For the text-containing cell, return its midpoint in [x, y] coordinate format. 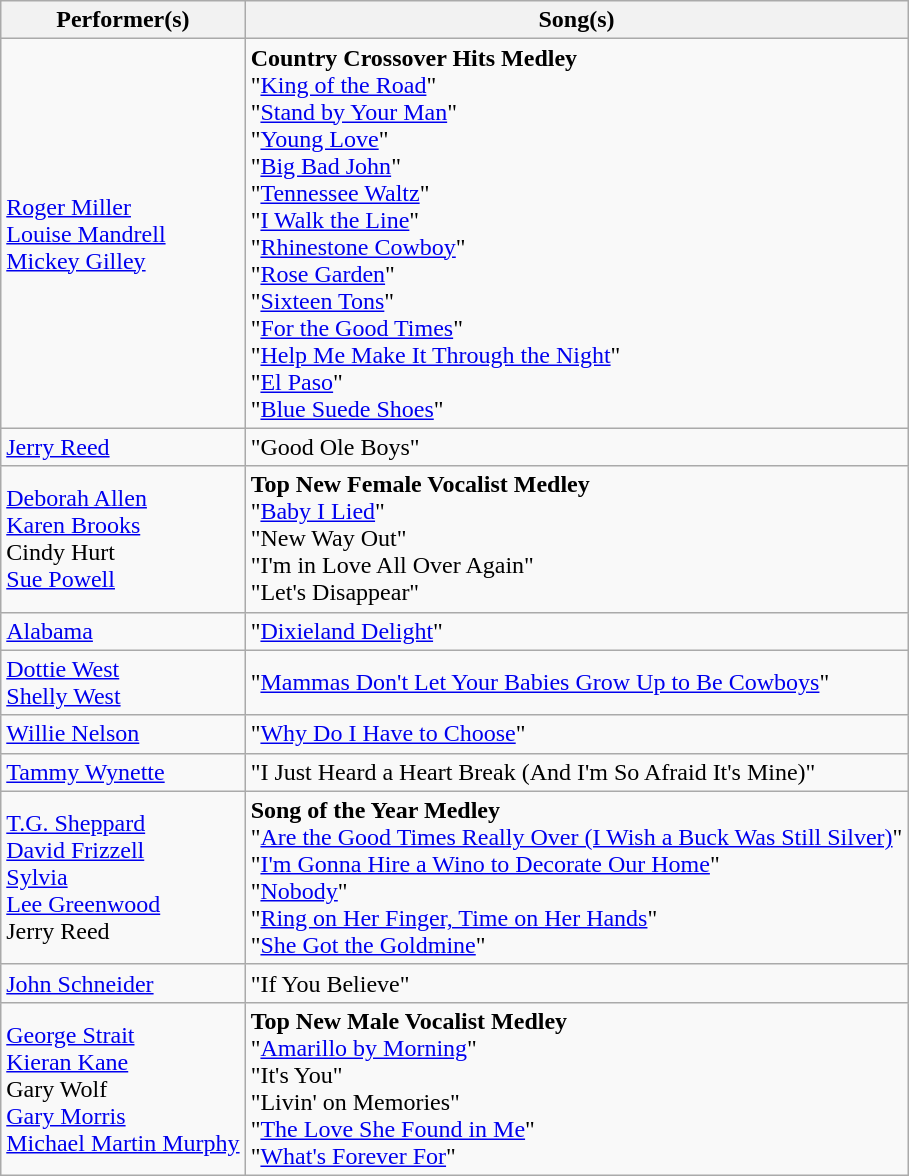
Willie Nelson [123, 734]
George StraitKieran KaneGary WolfGary MorrisMichael Martin Murphy [123, 1088]
Dottie WestShelly West [123, 682]
Performer(s) [123, 20]
Jerry Reed [123, 447]
"I Just Heard a Heart Break (And I'm So Afraid It's Mine)" [576, 772]
"Dixieland Delight" [576, 631]
Alabama [123, 631]
John Schneider [123, 983]
T.G. SheppardDavid FrizzellSylviaLee GreenwoodJerry Reed [123, 878]
Top New Female Vocalist Medley"Baby I Lied""New Way Out""I'm in Love All Over Again""Let's Disappear" [576, 539]
Song(s) [576, 20]
"If You Believe" [576, 983]
Deborah AllenKaren BrooksCindy HurtSue Powell [123, 539]
"Why Do I Have to Choose" [576, 734]
Top New Male Vocalist Medley"Amarillo by Morning""It's You""Livin' on Memories""The Love She Found in Me""What's Forever For" [576, 1088]
Tammy Wynette [123, 772]
Roger MillerLouise MandrellMickey Gilley [123, 234]
"Good Ole Boys" [576, 447]
"Mammas Don't Let Your Babies Grow Up to Be Cowboys" [576, 682]
